Provide the [x, y] coordinate of the cell's center where the given text is located.  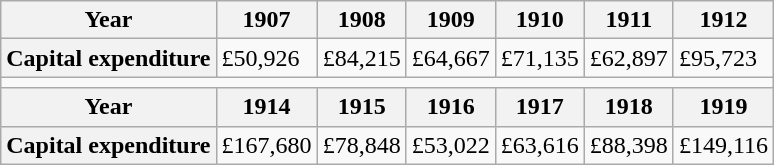
£167,680 [266, 145]
1914 [266, 107]
1908 [362, 20]
£88,398 [628, 145]
1910 [540, 20]
1912 [723, 20]
£50,926 [266, 58]
£64,667 [450, 58]
1911 [628, 20]
£63,616 [540, 145]
1915 [362, 107]
£62,897 [628, 58]
£71,135 [540, 58]
£78,848 [362, 145]
£53,022 [450, 145]
£149,116 [723, 145]
1919 [723, 107]
1907 [266, 20]
1918 [628, 107]
1909 [450, 20]
1917 [540, 107]
£95,723 [723, 58]
1916 [450, 107]
£84,215 [362, 58]
